Scan for the cell matching the given text and deliver its [X, Y] coordinate at center. 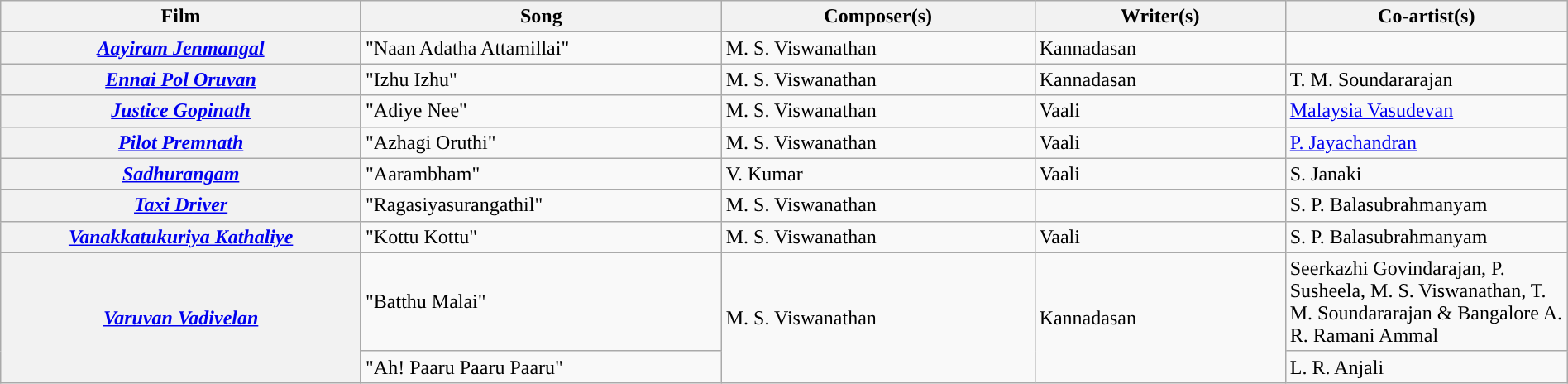
Taxi Driver [181, 205]
Varuvan Vadivelan [181, 318]
Seerkazhi Govindarajan, P. Susheela, M. S. Viswanathan, T. M. Soundararajan & Bangalore A. R. Ramani Ammal [1426, 301]
Writer(s) [1159, 17]
P. Jayachandran [1426, 142]
Film [181, 17]
S. Janaki [1426, 174]
Composer(s) [878, 17]
Song [541, 17]
Ennai Pol Oruvan [181, 79]
"Batthu Malai" [541, 301]
"Naan Adatha Attamillai" [541, 48]
"Izhu Izhu" [541, 79]
"Ragasiyasurangathil" [541, 205]
Sadhurangam [181, 174]
"Kottu Kottu" [541, 237]
Malaysia Vasudevan [1426, 111]
Pilot Premnath [181, 142]
"Aarambham" [541, 174]
Co-artist(s) [1426, 17]
"Ah! Paaru Paaru Paaru" [541, 367]
V. Kumar [878, 174]
Vanakkatukuriya Kathaliye [181, 237]
L. R. Anjali [1426, 367]
T. M. Soundararajan [1426, 79]
Justice Gopinath [181, 111]
Aayiram Jenmangal [181, 48]
"Adiye Nee" [541, 111]
"Azhagi Oruthi" [541, 142]
